Scan for the cell matching the given text and deliver its (x, y) coordinate at center. 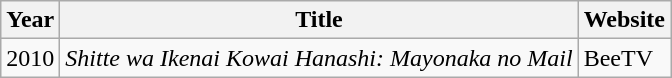
2010 (30, 58)
BeeTV (624, 58)
Year (30, 20)
Title (319, 20)
Shitte wa Ikenai Kowai Hanashi: Mayonaka no Mail (319, 58)
Website (624, 20)
